Find where the given text appears and provide that cell's center as [x, y] coordinate. 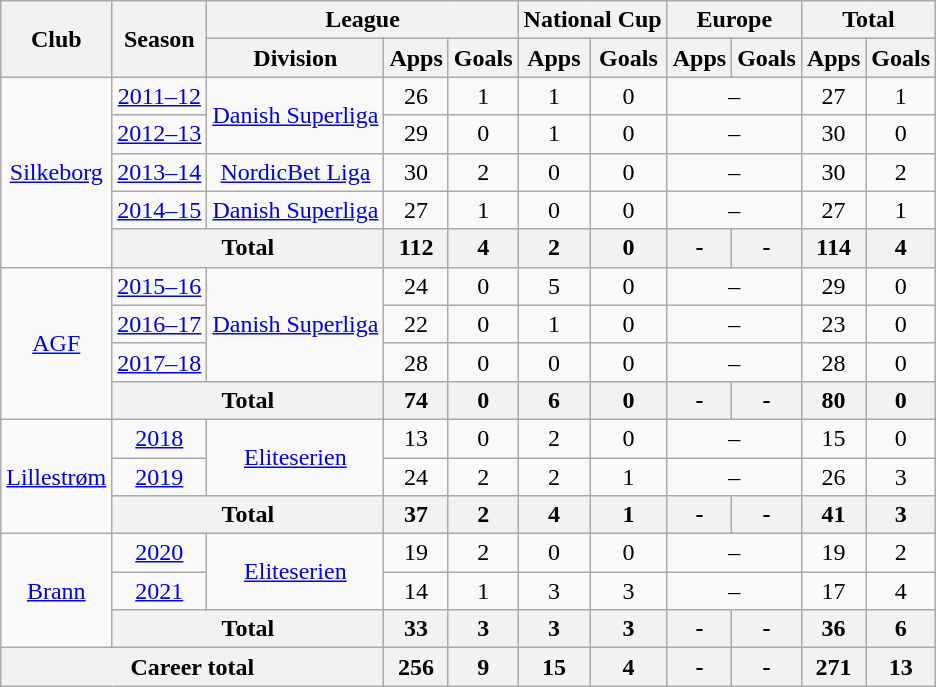
Season [160, 39]
League [362, 20]
National Cup [592, 20]
33 [416, 629]
23 [833, 324]
36 [833, 629]
74 [416, 400]
2019 [160, 477]
Silkeborg [56, 172]
2015–16 [160, 286]
2018 [160, 438]
80 [833, 400]
Brann [56, 591]
AGF [56, 343]
2013–14 [160, 172]
Division [296, 58]
5 [554, 286]
37 [416, 515]
114 [833, 248]
41 [833, 515]
Career total [192, 667]
2020 [160, 553]
9 [483, 667]
112 [416, 248]
17 [833, 591]
256 [416, 667]
Europe [734, 20]
2011–12 [160, 96]
NordicBet Liga [296, 172]
2017–18 [160, 362]
22 [416, 324]
2016–17 [160, 324]
271 [833, 667]
2014–15 [160, 210]
Club [56, 39]
2021 [160, 591]
14 [416, 591]
Lillestrøm [56, 476]
2012–13 [160, 134]
